Identify which cell holds the provided text, then report its (X, Y) central coordinate. 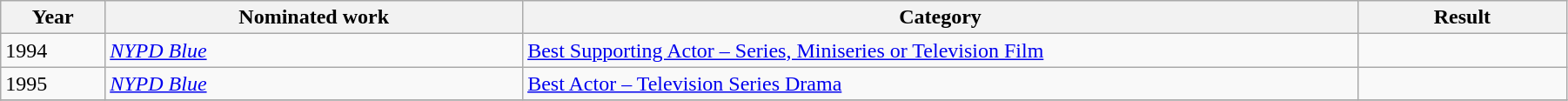
Year (53, 17)
Nominated work (314, 17)
1994 (53, 50)
Best Supporting Actor – Series, Miniseries or Television Film (941, 50)
1995 (53, 84)
Result (1462, 17)
Best Actor – Television Series Drama (941, 84)
Category (941, 17)
